Find where the given text appears and provide that cell's center as (x, y) coordinate. 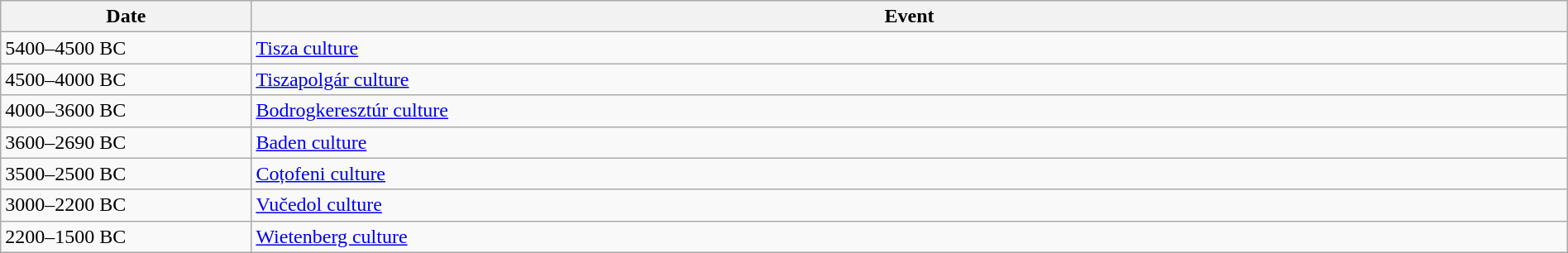
3000–2200 BC (126, 205)
5400–4500 BC (126, 48)
3500–2500 BC (126, 174)
Vučedol culture (910, 205)
Wietenberg culture (910, 236)
4500–4000 BC (126, 79)
Bodrogkeresztúr culture (910, 111)
Baden culture (910, 142)
2200–1500 BC (126, 236)
3600–2690 BC (126, 142)
4000–3600 BC (126, 111)
Tiszapolgár culture (910, 79)
Event (910, 17)
Tisza culture (910, 48)
Date (126, 17)
Coțofeni culture (910, 174)
